Scan for the cell matching the given text and deliver its [x, y] coordinate at center. 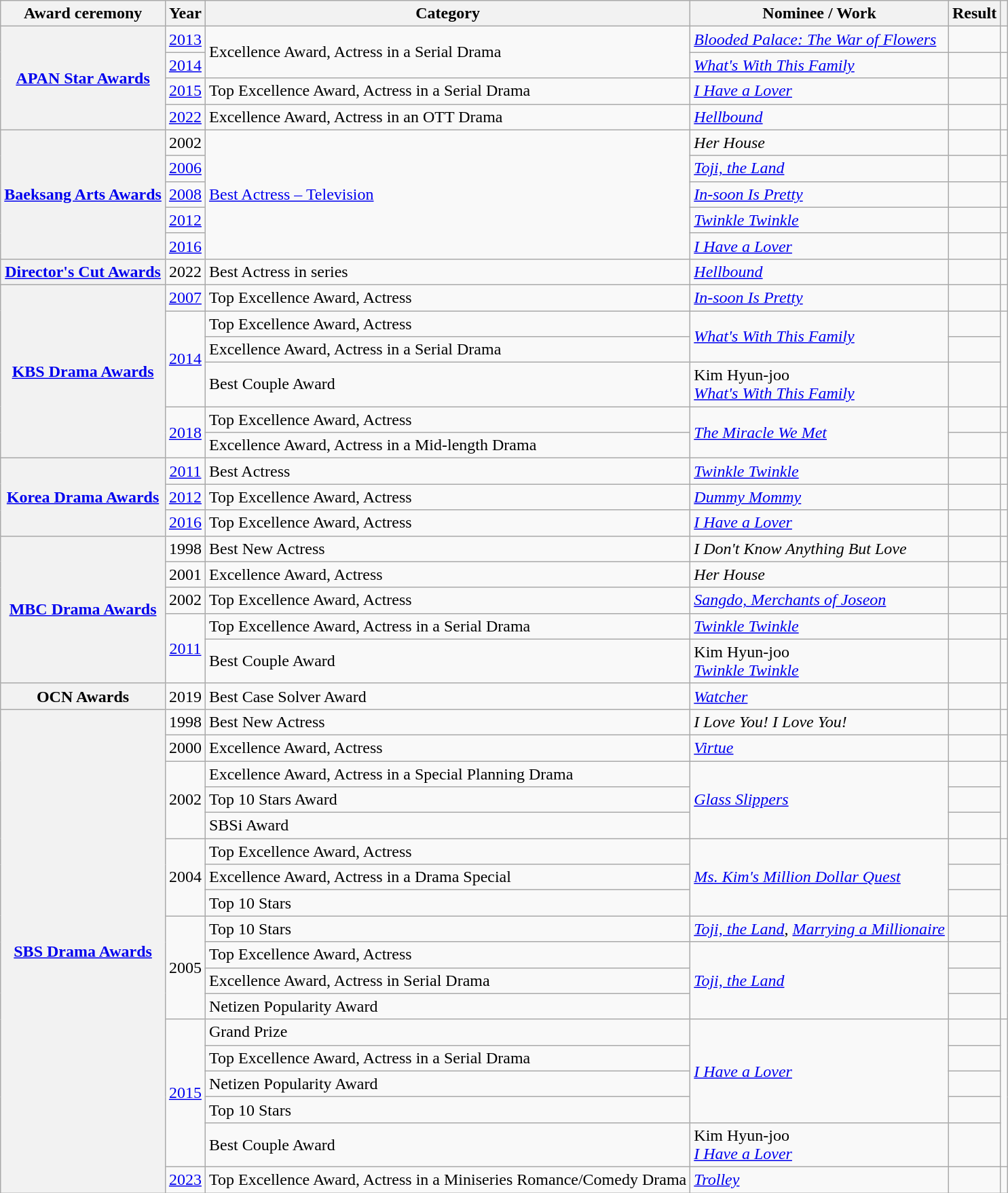
Excellence Award, Actress in Serial Drama [447, 980]
The Miracle We Met [820, 433]
Best Actress in series [447, 272]
Trolley [820, 1179]
2001 [185, 574]
Ms. Kim's Million Dollar Quest [820, 877]
Korea Drama Awards [83, 497]
Award ceremony [83, 14]
Excellence Award, Actress in an OTT Drama [447, 117]
2013 [185, 39]
SBS Drama Awards [83, 951]
Nominee / Work [820, 14]
2008 [185, 194]
Excellence Award, Actress in a Mid-length Drama [447, 445]
Year [185, 14]
Baeksang Arts Awards [83, 194]
I Don't Know Anything But Love [820, 549]
Best Actress – Television [447, 194]
2005 [185, 968]
APAN Star Awards [83, 78]
2006 [185, 168]
Blooded Palace: The War of Flowers [820, 39]
Sangdo, Merchants of Joseon [820, 600]
Glass Slippers [820, 799]
Director's Cut Awards [83, 272]
Watcher [820, 696]
SBSi Award [447, 826]
Result [974, 14]
2018 [185, 433]
Best Case Solver Award [447, 696]
Top 10 Stars Award [447, 800]
Kim Hyun-joo I Have a Lover [820, 1145]
Best Actress [447, 471]
Excellence Award, Actress in a Drama Special [447, 877]
Grand Prize [447, 1032]
OCN Awards [83, 696]
2023 [185, 1179]
Dummy Mommy [820, 497]
Virtue [820, 748]
Toji, the Land, Marrying a Millionaire [820, 929]
Top Excellence Award, Actress in a Miniseries Romance/Comedy Drama [447, 1179]
Kim Hyun-joo Twinkle Twinkle [820, 661]
2007 [185, 297]
Kim Hyun-joo What's With This Family [820, 384]
2000 [185, 748]
Category [447, 14]
2019 [185, 696]
I Love You! I Love You! [820, 722]
2004 [185, 877]
MBC Drama Awards [83, 610]
KBS Drama Awards [83, 371]
Excellence Award, Actress in a Special Planning Drama [447, 773]
